From the cell containing the given text, extract its center point as [X, Y] coordinate. 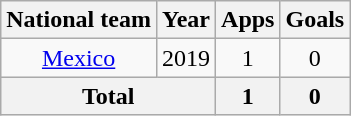
National team [79, 20]
Year [186, 20]
Mexico [79, 58]
Goals [315, 20]
Total [108, 96]
Apps [248, 20]
2019 [186, 58]
